Provide the (x, y) coordinate of the cell's center where the given text is located.  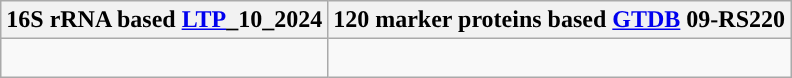
16S rRNA based LTP_10_2024 (164, 20)
120 marker proteins based GTDB 09-RS220 (560, 20)
